Extract the [X, Y] coordinate from the center of the cell holding the provided text.  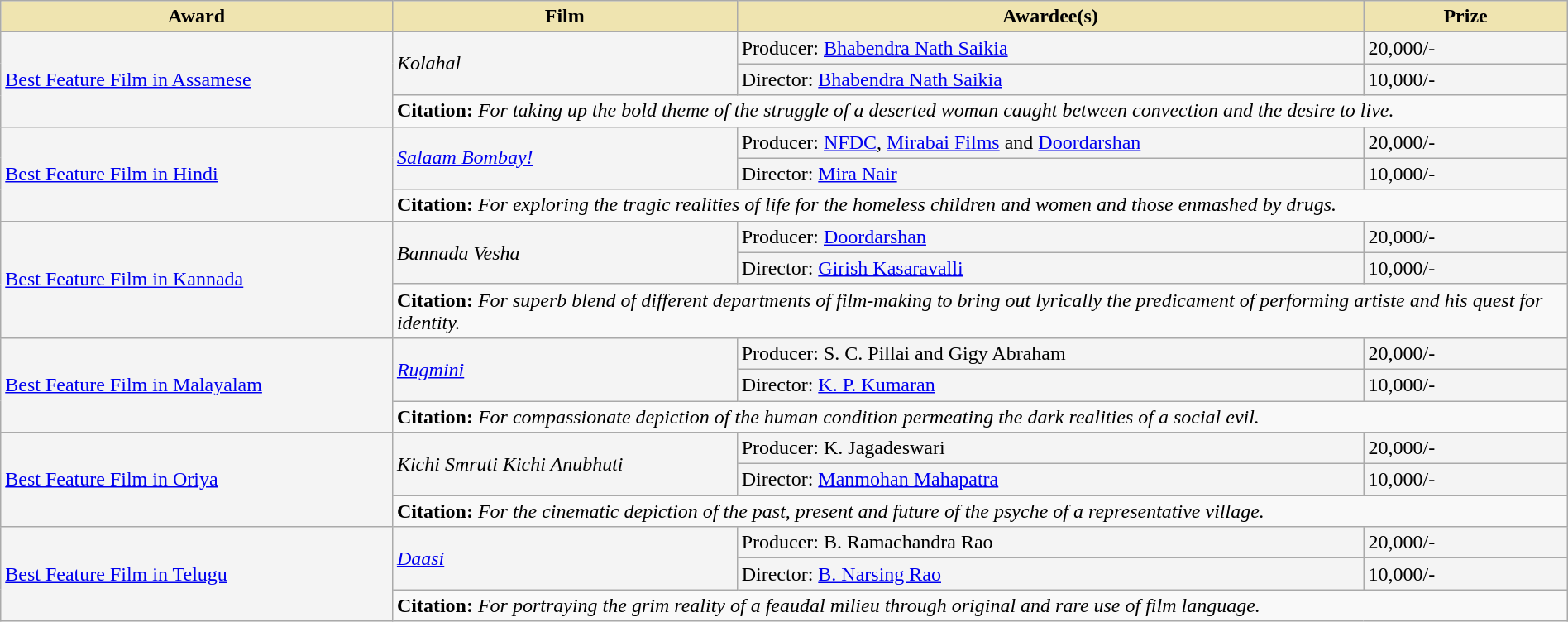
Director: Bhabendra Nath Saikia [1050, 79]
Producer: K. Jagadeswari [1050, 448]
Citation: For taking up the bold theme of the struggle of a deserted woman caught between convection and the desire to live. [979, 111]
Producer: Bhabendra Nath Saikia [1050, 48]
Award [197, 17]
Director: Girish Kasaravalli [1050, 268]
Kichi Smruti Kichi Anubhuti [564, 464]
Citation: For exploring the tragic realities of life for the homeless children and women and those enmashed by drugs. [979, 205]
Best Feature Film in Assamese [197, 79]
Best Feature Film in Kannada [197, 280]
Citation: For portraying the grim reality of a feaudal milieu through original and rare use of film language. [979, 605]
Producer: NFDC, Mirabai Films and Doordarshan [1050, 142]
Director: Mira Nair [1050, 174]
Best Feature Film in Oriya [197, 480]
Best Feature Film in Telugu [197, 574]
Best Feature Film in Malayalam [197, 385]
Daasi [564, 558]
Director: K. P. Kumaran [1050, 385]
Bannada Vesha [564, 252]
Kolahal [564, 64]
Prize [1465, 17]
Director: Manmohan Mahapatra [1050, 480]
Best Feature Film in Hindi [197, 174]
Rugmini [564, 369]
Producer: S. C. Pillai and Gigy Abraham [1050, 353]
Film [564, 17]
Citation: For compassionate depiction of the human condition permeating the dark realities of a social evil. [979, 416]
Salaam Bombay! [564, 158]
Producer: B. Ramachandra Rao [1050, 543]
Producer: Doordarshan [1050, 237]
Awardee(s) [1050, 17]
Director: B. Narsing Rao [1050, 574]
Citation: For the cinematic depiction of the past, present and future of the psyche of a representative village. [979, 511]
